From the cell containing the given text, extract its center point as (X, Y) coordinate. 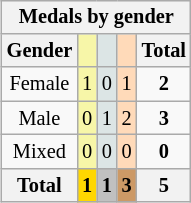
Mixed (40, 152)
Female (40, 84)
Gender (40, 51)
Male (40, 118)
5 (164, 185)
Medals by gender (96, 17)
